Detect which cell encompasses the target text, then output its [X, Y] center coordinate. 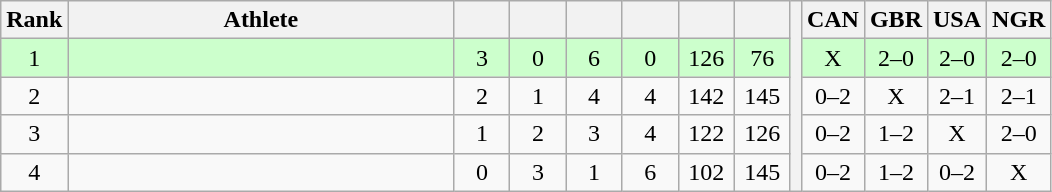
122 [706, 134]
GBR [896, 20]
USA [956, 20]
CAN [832, 20]
142 [706, 96]
Athlete [261, 20]
NGR [1019, 20]
102 [706, 172]
76 [762, 58]
Rank [34, 20]
